Pinpoint the cell where the given text exists, returning its (x, y) midpoint coordinate. 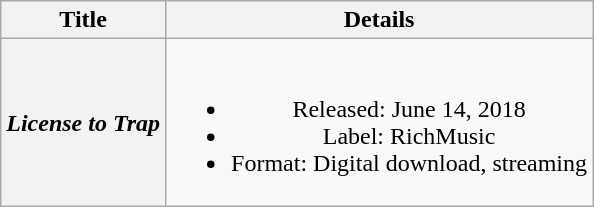
Title (84, 20)
License to Trap (84, 122)
Details (380, 20)
Released: June 14, 2018Label: RichMusicFormat: Digital download, streaming (380, 122)
